From the cell containing the given text, extract its center point as (X, Y) coordinate. 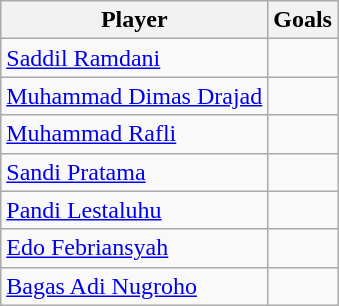
Edo Febriansyah (134, 248)
Pandi Lestaluhu (134, 210)
Saddil Ramdani (134, 58)
Bagas Adi Nugroho (134, 286)
Muhammad Rafli (134, 134)
Muhammad Dimas Drajad (134, 96)
Player (134, 20)
Sandi Pratama (134, 172)
Goals (303, 20)
